Detect which cell encompasses the target text, then output its [x, y] center coordinate. 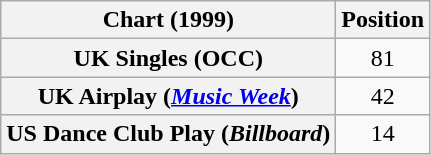
Chart (1999) [168, 20]
42 [383, 96]
81 [383, 58]
UK Singles (OCC) [168, 58]
14 [383, 134]
UK Airplay (Music Week) [168, 96]
US Dance Club Play (Billboard) [168, 134]
Position [383, 20]
